Locate the cell with the specified text and output its [x, y] center coordinate. 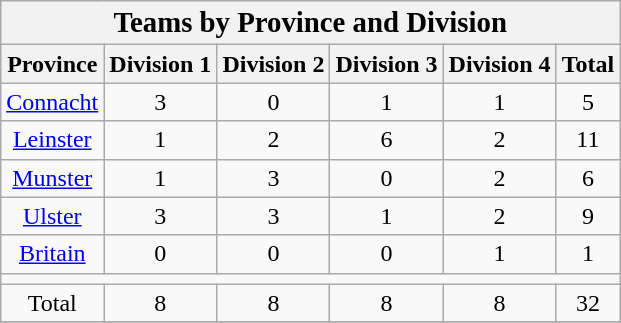
Teams by Province and Division [310, 23]
11 [588, 140]
Province [52, 64]
Connacht [52, 102]
Division 1 [160, 64]
32 [588, 303]
9 [588, 216]
5 [588, 102]
Britain [52, 254]
Ulster [52, 216]
Leinster [52, 140]
Division 3 [386, 64]
Division 4 [500, 64]
Munster [52, 178]
Division 2 [274, 64]
